Pinpoint the cell where the given text exists, returning its (X, Y) midpoint coordinate. 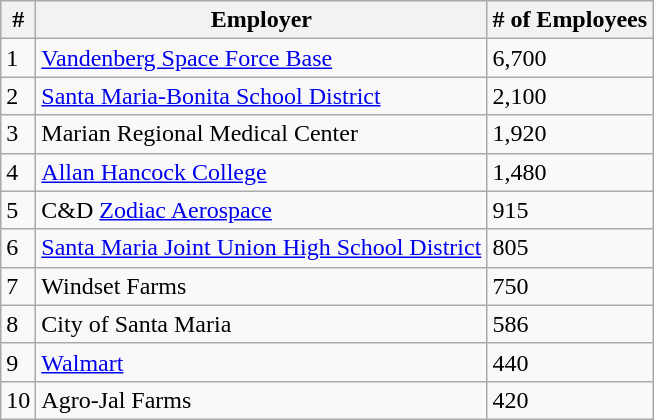
Walmart (262, 362)
5 (18, 210)
# of Employees (570, 20)
1 (18, 58)
420 (570, 400)
440 (570, 362)
4 (18, 172)
Santa Maria-Bonita School District (262, 96)
6,700 (570, 58)
Marian Regional Medical Center (262, 134)
Windset Farms (262, 286)
Employer (262, 20)
586 (570, 324)
805 (570, 248)
9 (18, 362)
6 (18, 248)
City of Santa Maria (262, 324)
Allan Hancock College (262, 172)
3 (18, 134)
C&D Zodiac Aerospace (262, 210)
1,920 (570, 134)
Vandenberg Space Force Base (262, 58)
7 (18, 286)
750 (570, 286)
1,480 (570, 172)
2,100 (570, 96)
# (18, 20)
2 (18, 96)
8 (18, 324)
Santa Maria Joint Union High School District (262, 248)
Agro-Jal Farms (262, 400)
915 (570, 210)
10 (18, 400)
